Detect which cell encompasses the target text, then output its (x, y) center coordinate. 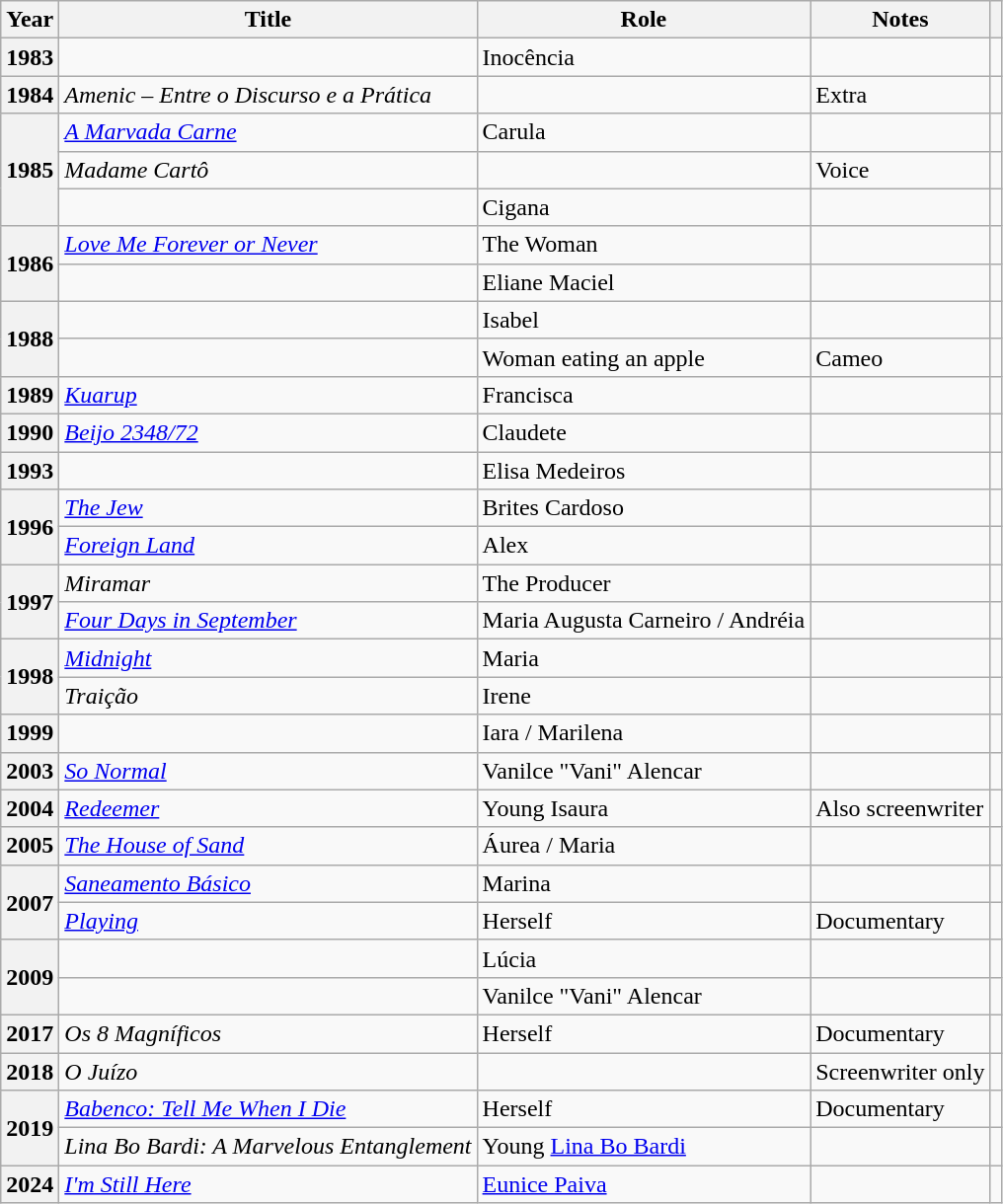
Love Me Forever or Never (269, 245)
O Juízo (269, 1071)
Madame Cartô (269, 170)
2004 (30, 808)
Inocência (644, 57)
Cigana (644, 207)
A Marvada Carne (269, 132)
Carula (644, 132)
Lina Bo Bardi: A Marvelous Entanglement (269, 1147)
Also screenwriter (900, 808)
1998 (30, 677)
Claudete (644, 432)
2009 (30, 977)
Saneamento Básico (269, 883)
Woman eating an apple (644, 357)
Redeemer (269, 808)
1984 (30, 95)
1990 (30, 432)
Alex (644, 546)
2018 (30, 1071)
Extra (900, 95)
Young Lina Bo Bardi (644, 1147)
Marina (644, 883)
Kuarup (269, 395)
Elisa Medeiros (644, 471)
2019 (30, 1128)
I'm Still Here (269, 1184)
Cameo (900, 357)
Amenic – Entre o Discurso e a Prática (269, 95)
Foreign Land (269, 546)
1996 (30, 527)
1993 (30, 471)
Title (269, 20)
1986 (30, 263)
1983 (30, 57)
Maria Augusta Carneiro / Andréia (644, 621)
Screenwriter only (900, 1071)
Iara / Marilena (644, 733)
Eunice Paiva (644, 1184)
2017 (30, 1033)
Os 8 Magníficos (269, 1033)
Maria (644, 658)
The Woman (644, 245)
2024 (30, 1184)
Playing (269, 921)
Miramar (269, 583)
1999 (30, 733)
Eliane Maciel (644, 282)
Isabel (644, 320)
Year (30, 20)
So Normal (269, 771)
Notes (900, 20)
1997 (30, 602)
Voice (900, 170)
1989 (30, 395)
Áurea / Maria (644, 846)
The House of Sand (269, 846)
Brites Cardoso (644, 508)
The Producer (644, 583)
Babenco: Tell Me When I Die (269, 1109)
Midnight (269, 658)
Francisca (644, 395)
The Jew (269, 508)
Four Days in September (269, 621)
Lúcia (644, 958)
2005 (30, 846)
2003 (30, 771)
Beijo 2348/72 (269, 432)
1988 (30, 339)
1985 (30, 170)
Traição (269, 696)
Irene (644, 696)
Young Isaura (644, 808)
Role (644, 20)
2007 (30, 902)
